Detect which cell encompasses the target text, then output its (x, y) center coordinate. 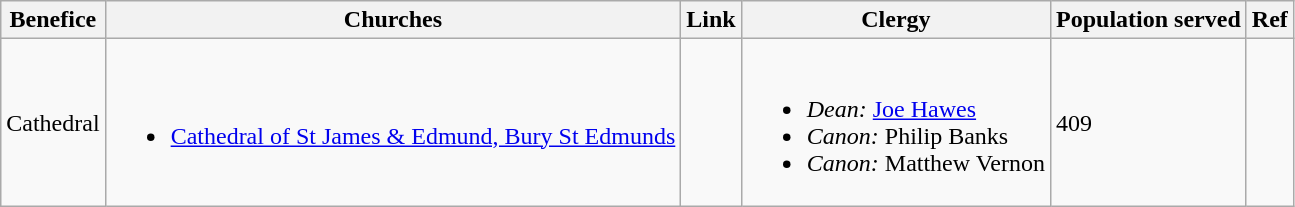
Clergy (896, 20)
Population served (1149, 20)
Ref (1270, 20)
Churches (393, 20)
409 (1149, 122)
Link (711, 20)
Cathedral of St James & Edmund, Bury St Edmunds (393, 122)
Dean: Joe HawesCanon: Philip BanksCanon: Matthew Vernon (896, 122)
Benefice (53, 20)
Cathedral (53, 122)
